Scan for the cell matching the given text and deliver its (X, Y) coordinate at center. 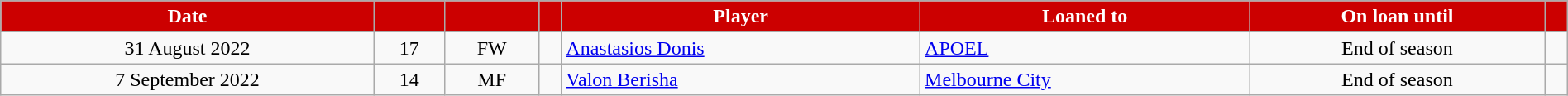
FW (491, 48)
7 September 2022 (188, 79)
31 August 2022 (188, 48)
On loan until (1398, 17)
14 (409, 79)
Loaned to (1085, 17)
APOEL (1085, 48)
Anastasios Donis (741, 48)
Player (741, 17)
Melbourne City (1085, 79)
Valon Berisha (741, 79)
17 (409, 48)
Date (188, 17)
MF (491, 79)
